Pinpoint the cell where the given text exists, returning its [X, Y] midpoint coordinate. 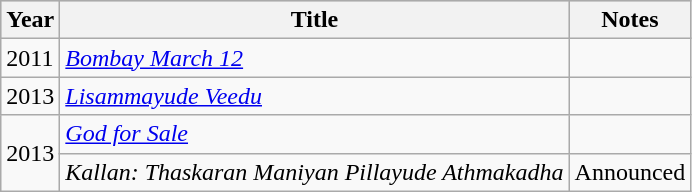
Bombay March 12 [314, 58]
Title [314, 20]
Kallan: Thaskaran Maniyan Pillayude Athmakadha [314, 172]
Announced [630, 172]
Notes [630, 20]
Lisammayude Veedu [314, 96]
Year [30, 20]
2011 [30, 58]
God for Sale [314, 134]
